Extract the [x, y] coordinate from the center of the cell holding the provided text.  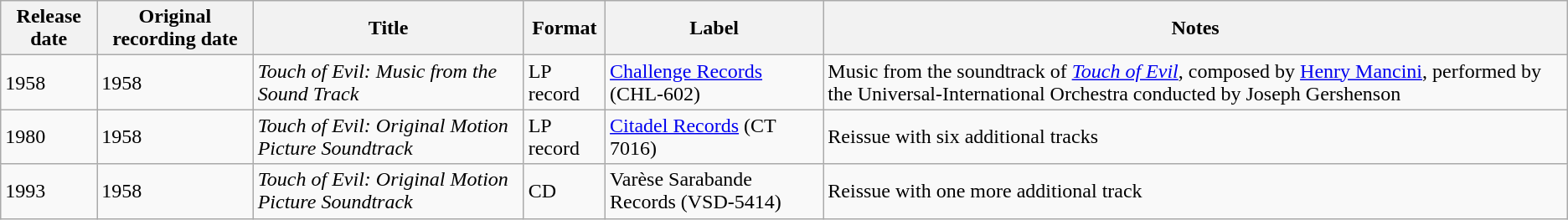
1980 [49, 137]
Title [389, 28]
Format [565, 28]
Reissue with one more additional track [1195, 191]
Original recording date [175, 28]
Label [714, 28]
Varèse Sarabande Records (VSD-5414) [714, 191]
Touch of Evil: Music from the Sound Track [389, 82]
Reissue with six additional tracks [1195, 137]
Release date [49, 28]
Citadel Records (CT 7016) [714, 137]
CD [565, 191]
Notes [1195, 28]
Challenge Records (CHL-602) [714, 82]
1993 [49, 191]
